Capture the cell that displays the provided text and extract its (x, y) central coordinate. 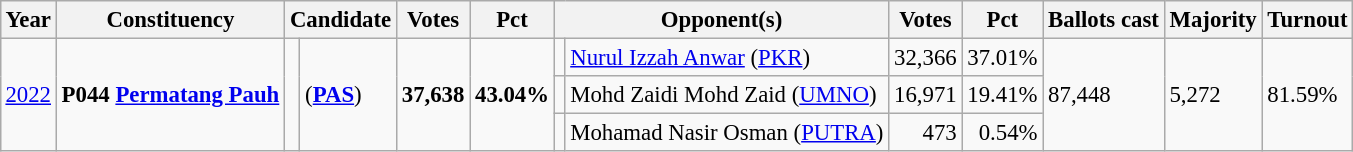
0.54% (1002, 133)
(PAS) (348, 94)
473 (926, 133)
Turnout (1308, 20)
87,448 (1104, 94)
Ballots cast (1104, 20)
Candidate (341, 20)
P044 Permatang Pauh (170, 94)
43.04% (512, 94)
Majority (1213, 20)
37.01% (1002, 57)
16,971 (926, 95)
Mohamad Nasir Osman (PUTRA) (727, 133)
Nurul Izzah Anwar (PKR) (727, 57)
5,272 (1213, 94)
Year (28, 20)
Constituency (170, 20)
32,366 (926, 57)
2022 (28, 94)
37,638 (432, 94)
Mohd Zaidi Mohd Zaid (UMNO) (727, 95)
81.59% (1308, 94)
19.41% (1002, 95)
Opponent(s) (721, 20)
